Scan for the cell matching the given text and deliver its (x, y) coordinate at center. 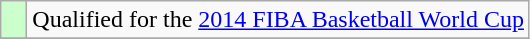
Qualified for the 2014 FIBA Basketball World Cup (278, 20)
